From the cell containing the given text, extract its center point as [X, Y] coordinate. 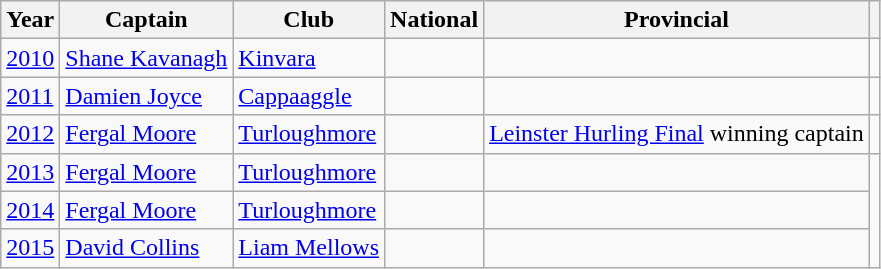
2011 [30, 96]
2012 [30, 134]
2010 [30, 58]
2014 [30, 210]
Leinster Hurling Final winning captain [677, 134]
National [434, 20]
Liam Mellows [309, 248]
Club [309, 20]
Kinvara [309, 58]
David Collins [146, 248]
Captain [146, 20]
Cappaaggle [309, 96]
Damien Joyce [146, 96]
Provincial [677, 20]
Year [30, 20]
2013 [30, 172]
Shane Kavanagh [146, 58]
2015 [30, 248]
